Locate the cell with the specified text and output its (x, y) center coordinate. 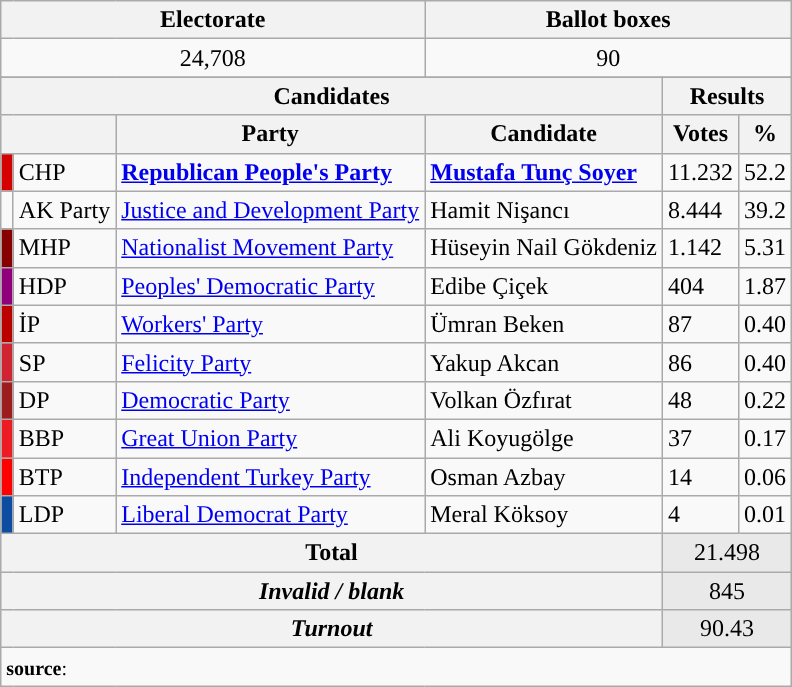
37 (700, 438)
CHP (64, 172)
Yakup Akcan (544, 362)
0.01 (766, 515)
İP (64, 324)
52.2 (766, 172)
404 (700, 286)
Peoples' Democratic Party (270, 286)
90 (608, 58)
BBP (64, 438)
BTP (64, 477)
39.2 (766, 210)
Liberal Democrat Party (270, 515)
Total (332, 553)
4 (700, 515)
Workers' Party (270, 324)
0.17 (766, 438)
845 (726, 591)
MHP (64, 248)
Results (726, 96)
Hamit Nişancı (544, 210)
21.498 (726, 553)
87 (700, 324)
Democratic Party (270, 400)
Invalid / blank (332, 591)
Justice and Development Party (270, 210)
SP (64, 362)
1.142 (700, 248)
Candidates (332, 96)
Meral Köksoy (544, 515)
HDP (64, 286)
LDP (64, 515)
Turnout (332, 629)
Great Union Party (270, 438)
Candidate (544, 134)
Ballot boxes (608, 20)
Felicity Party (270, 362)
Electorate (213, 20)
Edibe Çiçek (544, 286)
14 (700, 477)
Ümran Beken (544, 324)
Republican People's Party (270, 172)
1.87 (766, 286)
% (766, 134)
0.22 (766, 400)
Osman Azbay (544, 477)
Mustafa Tunç Soyer (544, 172)
Party (270, 134)
Volkan Özfırat (544, 400)
48 (700, 400)
11.232 (700, 172)
AK Party (64, 210)
24,708 (213, 58)
Independent Turkey Party (270, 477)
8.444 (700, 210)
86 (700, 362)
Hüseyin Nail Gökdeniz (544, 248)
Votes (700, 134)
Nationalist Movement Party (270, 248)
source: (396, 667)
90.43 (726, 629)
5.31 (766, 248)
DP (64, 400)
Ali Koyugölge (544, 438)
0.06 (766, 477)
